From the cell containing the given text, extract its center point as [x, y] coordinate. 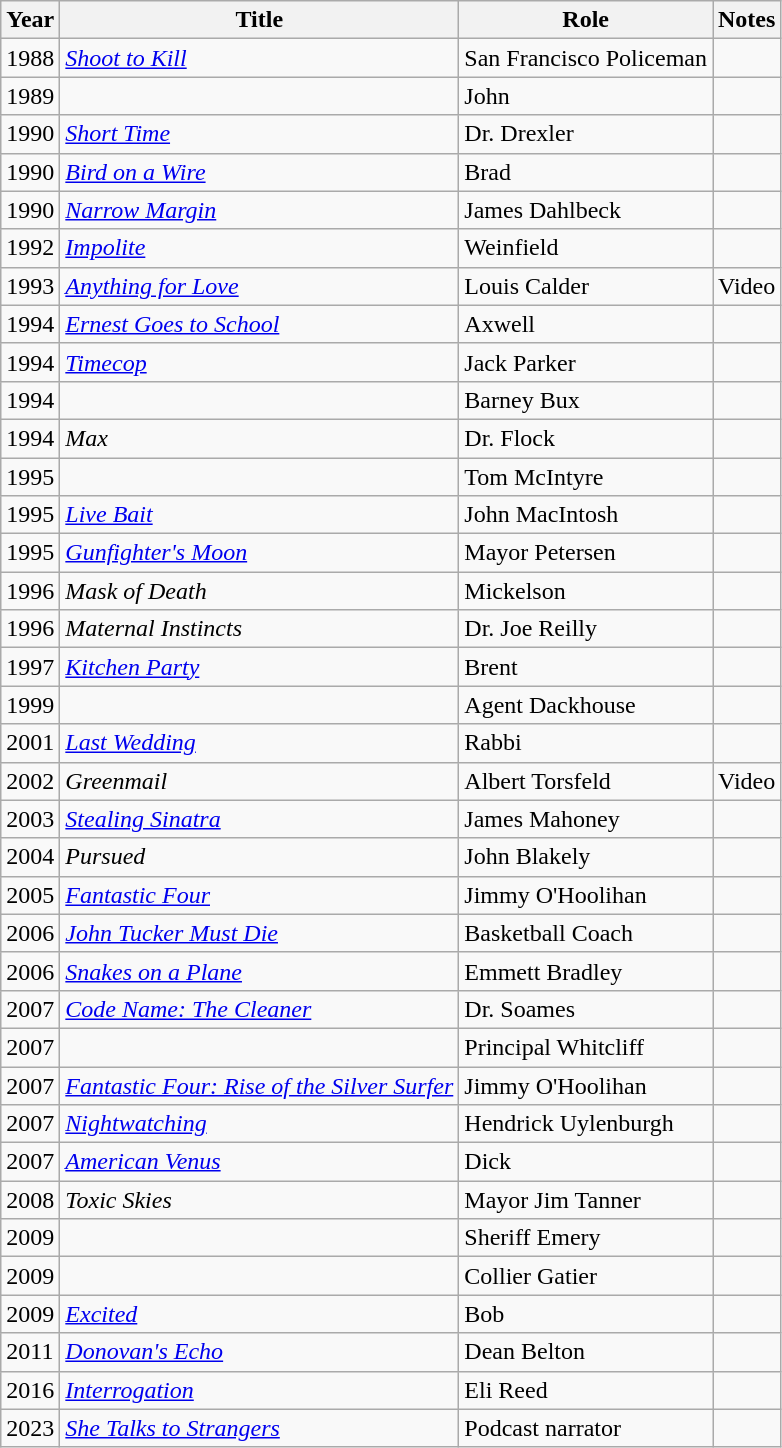
Brent [586, 667]
Dr. Soames [586, 1009]
Live Bait [260, 515]
Dean Belton [586, 1352]
Donovan's Echo [260, 1352]
Tom McIntyre [586, 477]
2016 [30, 1390]
2008 [30, 1200]
Anything for Love [260, 286]
1999 [30, 705]
She Talks to Strangers [260, 1428]
Basketball Coach [586, 933]
1988 [30, 58]
Fantastic Four: Rise of the Silver Surfer [260, 1085]
Notes [746, 20]
Nightwatching [260, 1124]
Code Name: The Cleaner [260, 1009]
Dick [586, 1162]
2023 [30, 1428]
Timecop [260, 362]
1992 [30, 248]
2001 [30, 743]
Ernest Goes to School [260, 324]
John Tucker Must Die [260, 933]
Mayor Petersen [586, 553]
Fantastic Four [260, 895]
San Francisco Policeman [586, 58]
Rabbi [586, 743]
Toxic Skies [260, 1200]
Greenmail [260, 781]
Impolite [260, 248]
John Blakely [586, 857]
Eli Reed [586, 1390]
Interrogation [260, 1390]
Snakes on a Plane [260, 971]
2002 [30, 781]
Mayor Jim Tanner [586, 1200]
Mask of Death [260, 591]
Albert Torsfeld [586, 781]
Emmett Bradley [586, 971]
Stealing Sinatra [260, 819]
Pursued [260, 857]
Collier Gatier [586, 1276]
Dr. Flock [586, 438]
Excited [260, 1314]
Short Time [260, 134]
Bird on a Wire [260, 172]
1997 [30, 667]
James Dahlbeck [586, 210]
Last Wedding [260, 743]
Louis Calder [586, 286]
Sheriff Emery [586, 1238]
1989 [30, 96]
2003 [30, 819]
Brad [586, 172]
John [586, 96]
Maternal Instincts [260, 629]
2011 [30, 1352]
Gunfighter's Moon [260, 553]
Narrow Margin [260, 210]
Year [30, 20]
Axwell [586, 324]
Dr. Drexler [586, 134]
2005 [30, 895]
Mickelson [586, 591]
American Venus [260, 1162]
Bob [586, 1314]
Hendrick Uylenburgh [586, 1124]
Role [586, 20]
Kitchen Party [260, 667]
Max [260, 438]
2004 [30, 857]
Weinfield [586, 248]
Shoot to Kill [260, 58]
Barney Bux [586, 400]
Principal Whitcliff [586, 1047]
Podcast narrator [586, 1428]
James Mahoney [586, 819]
1993 [30, 286]
Jack Parker [586, 362]
Dr. Joe Reilly [586, 629]
John MacIntosh [586, 515]
Title [260, 20]
Agent Dackhouse [586, 705]
